Return the (x, y) coordinate for the center point of the cell that contains the specified text.  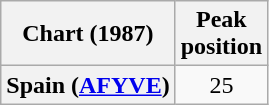
25 (221, 85)
Spain (AFYVE) (88, 85)
Peakposition (221, 34)
Chart (1987) (88, 34)
